From the cell containing the given text, extract its center point as [x, y] coordinate. 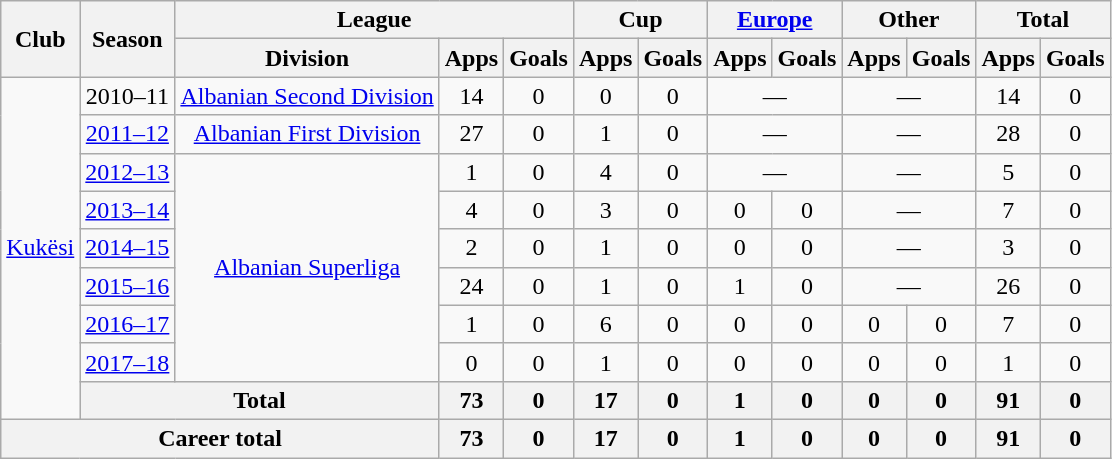
2013–14 [128, 210]
Division [307, 58]
2016–17 [128, 324]
2015–16 [128, 286]
Albanian Second Division [307, 96]
26 [1008, 286]
Kukësi [40, 248]
Club [40, 39]
5 [1008, 172]
Career total [220, 438]
2 [471, 248]
Cup [640, 20]
2012–13 [128, 172]
6 [605, 324]
Europe [775, 20]
28 [1008, 134]
Other [909, 20]
24 [471, 286]
League [374, 20]
Season [128, 39]
Albanian First Division [307, 134]
2010–11 [128, 96]
2014–15 [128, 248]
Albanian Superliga [307, 267]
2017–18 [128, 362]
2011–12 [128, 134]
27 [471, 134]
